Determine the (X, Y) coordinate at the center of the cell enclosing the given text.  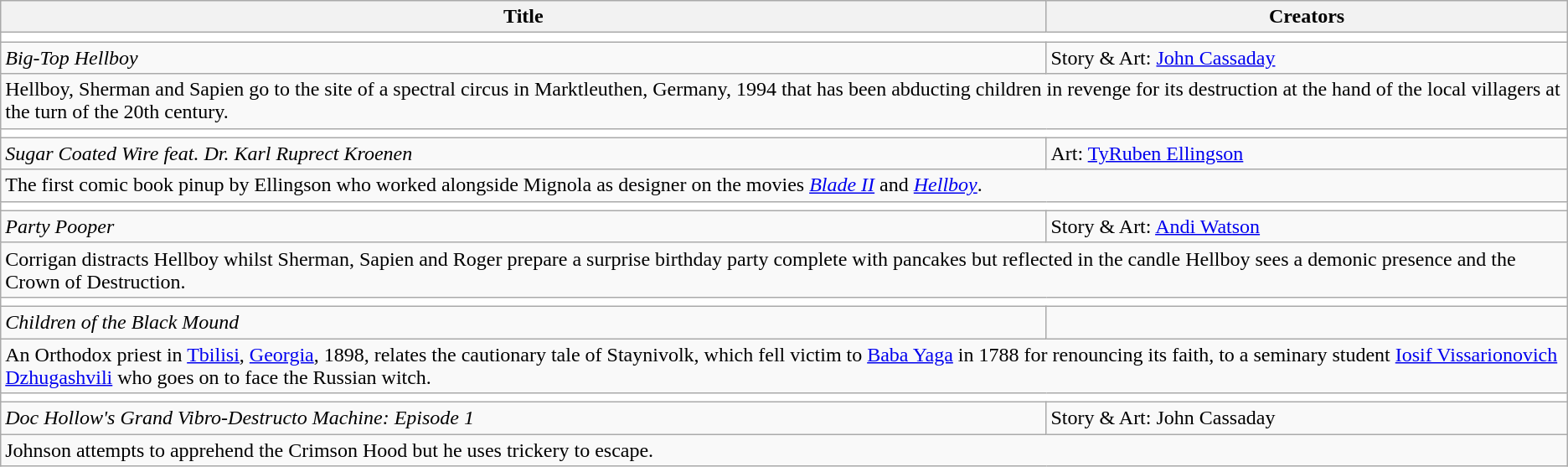
Party Pooper (524, 226)
Creators (1307, 17)
Doc Hollow's Grand Vibro-Destructo Machine: Episode 1 (524, 418)
Art: TyRuben Ellingson (1307, 153)
Sugar Coated Wire feat. Dr. Karl Ruprect Kroenen (524, 153)
Big-Top Hellboy (524, 58)
Children of the Black Mound (524, 322)
The first comic book pinup by Ellingson who worked alongside Mignola as designer on the movies Blade II and Hellboy. (784, 185)
Title (524, 17)
Story & Art: Andi Watson (1307, 226)
Johnson attempts to apprehend the Crimson Hood but he uses trickery to escape. (784, 450)
